For the text-containing cell, return its midpoint in [X, Y] coordinate format. 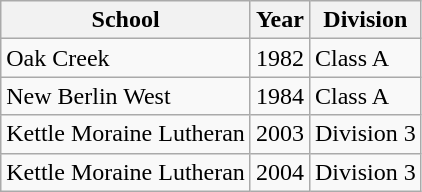
2004 [280, 172]
School [126, 20]
2003 [280, 134]
New Berlin West [126, 96]
Oak Creek [126, 58]
Year [280, 20]
1982 [280, 58]
Division [365, 20]
1984 [280, 96]
